Capture the cell that displays the provided text and extract its (X, Y) central coordinate. 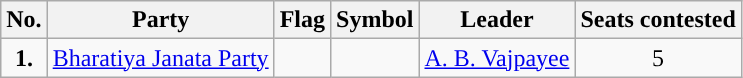
Symbol (375, 20)
Seats contested (658, 20)
Flag (302, 20)
Bharatiya Janata Party (160, 58)
5 (658, 58)
1. (24, 58)
A. B. Vajpayee (497, 58)
No. (24, 20)
Party (160, 20)
Leader (497, 20)
